From the cell containing the given text, extract its center point as (X, Y) coordinate. 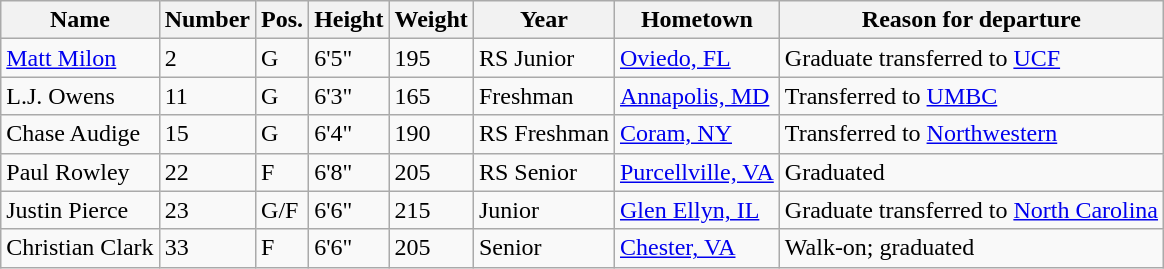
Transferred to UMBC (971, 96)
6'5" (349, 58)
Coram, NY (696, 134)
190 (431, 134)
215 (431, 210)
Justin Pierce (80, 210)
Freshman (544, 96)
Graduate transferred to North Carolina (971, 210)
Graduated (971, 172)
15 (207, 134)
Year (544, 20)
Reason for departure (971, 20)
22 (207, 172)
195 (431, 58)
RS Junior (544, 58)
G/F (282, 210)
Glen Ellyn, IL (696, 210)
Chester, VA (696, 248)
L.J. Owens (80, 96)
6'8" (349, 172)
Number (207, 20)
Height (349, 20)
11 (207, 96)
Christian Clark (80, 248)
Name (80, 20)
6'4" (349, 134)
6'3" (349, 96)
2 (207, 58)
Transferred to Northwestern (971, 134)
Walk-on; graduated (971, 248)
RS Freshman (544, 134)
Paul Rowley (80, 172)
Junior (544, 210)
Purcellville, VA (696, 172)
165 (431, 96)
Matt Milon (80, 58)
Hometown (696, 20)
Chase Audige (80, 134)
Weight (431, 20)
23 (207, 210)
Senior (544, 248)
RS Senior (544, 172)
Pos. (282, 20)
Annapolis, MD (696, 96)
Graduate transferred to UCF (971, 58)
Oviedo, FL (696, 58)
33 (207, 248)
